Scan for the cell matching the given text and deliver its [X, Y] coordinate at center. 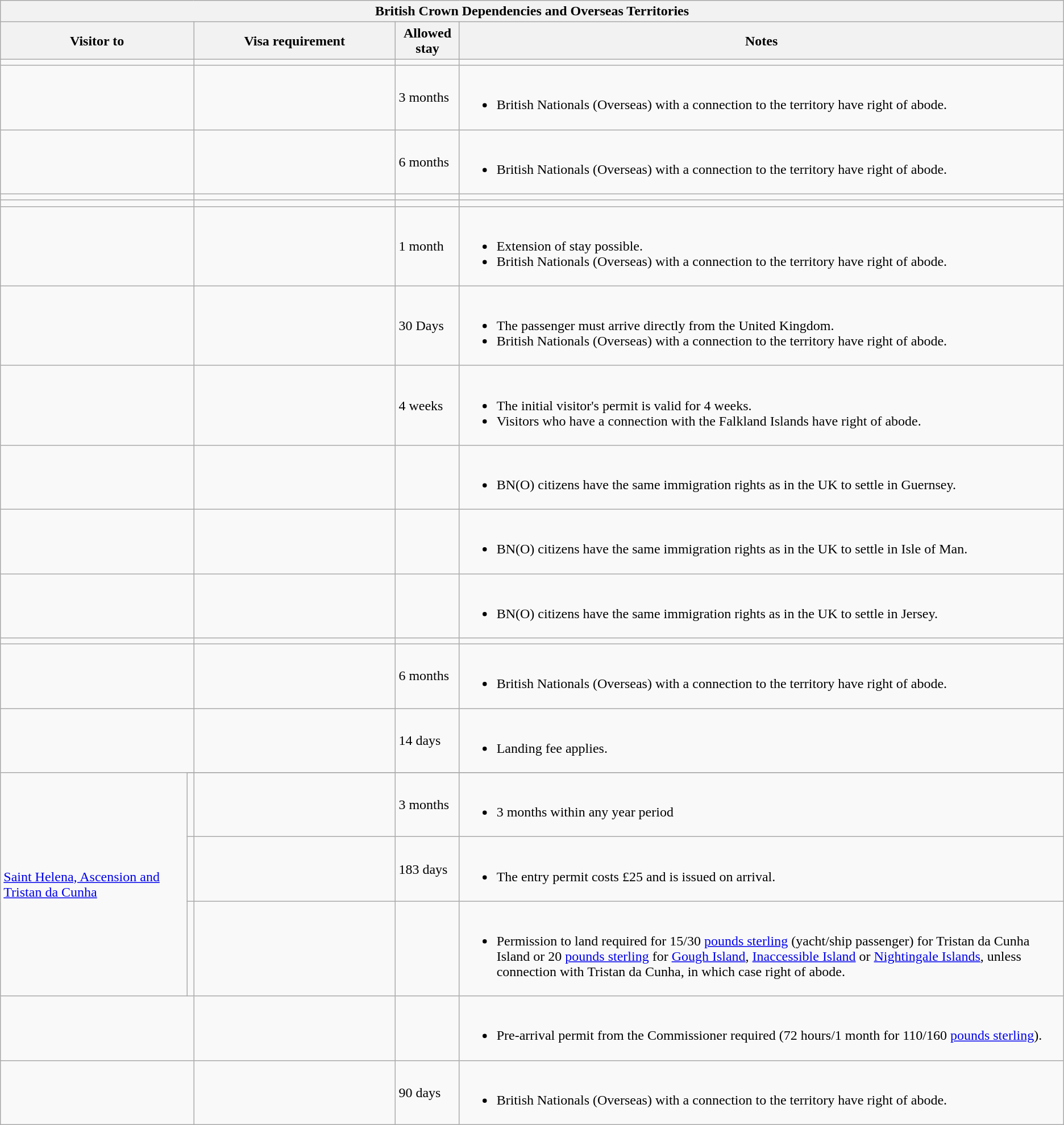
The entry permit costs £25 and is issued on arrival. [762, 869]
British Crown Dependencies and Overseas Territories [532, 11]
3 months within any year period [762, 805]
The initial visitor's permit is valid for 4 weeks.Visitors who have a connection with the Falkland Islands have right of abode. [762, 405]
Landing fee applies. [762, 741]
Allowed stay [427, 41]
4 weeks [427, 405]
Saint Helena, Ascension and Tristan da Cunha [94, 884]
183 days [427, 869]
BN(O) citizens have the same immigration rights as in the UK to settle in Jersey. [762, 606]
Visitor to [97, 41]
The passenger must arrive directly from the United Kingdom.British Nationals (Overseas) with a connection to the territory have right of abode. [762, 326]
BN(O) citizens have the same immigration rights as in the UK to settle in Isle of Man. [762, 541]
14 days [427, 741]
30 Days [427, 326]
90 days [427, 1092]
Extension of stay possible.British Nationals (Overseas) with a connection to the territory have right of abode. [762, 246]
Pre-arrival permit from the Commissioner required (72 hours/1 month for 110/160 pounds sterling). [762, 1028]
BN(O) citizens have the same immigration rights as in the UK to settle in Guernsey. [762, 477]
Notes [762, 41]
Visa requirement [294, 41]
1 month [427, 246]
